Extract the [X, Y] coordinate from the center of the cell holding the provided text.  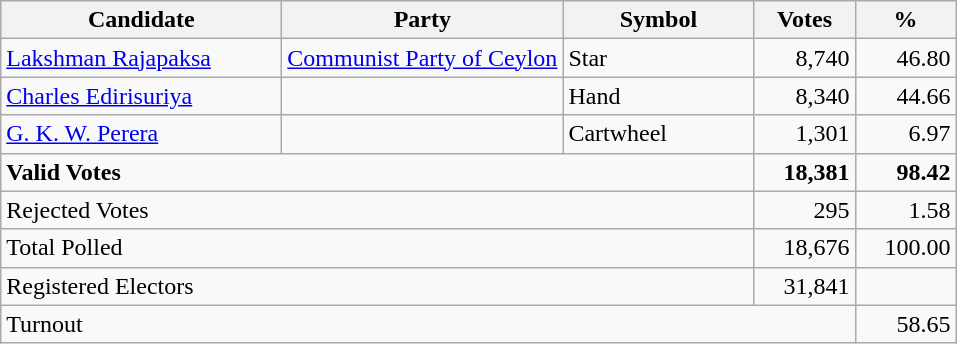
Valid Votes [378, 172]
1.58 [906, 210]
G. K. W. Perera [142, 134]
31,841 [804, 286]
8,740 [804, 58]
Lakshman Rajapaksa [142, 58]
% [906, 20]
Charles Edirisuriya [142, 96]
Candidate [142, 20]
6.97 [906, 134]
Hand [658, 96]
98.42 [906, 172]
Cartwheel [658, 134]
Party [422, 20]
Turnout [428, 324]
18,381 [804, 172]
18,676 [804, 248]
Total Polled [378, 248]
58.65 [906, 324]
44.66 [906, 96]
Registered Electors [378, 286]
Votes [804, 20]
Star [658, 58]
295 [804, 210]
46.80 [906, 58]
1,301 [804, 134]
8,340 [804, 96]
100.00 [906, 248]
Communist Party of Ceylon [422, 58]
Rejected Votes [378, 210]
Symbol [658, 20]
